Capture the cell that displays the provided text and extract its [X, Y] central coordinate. 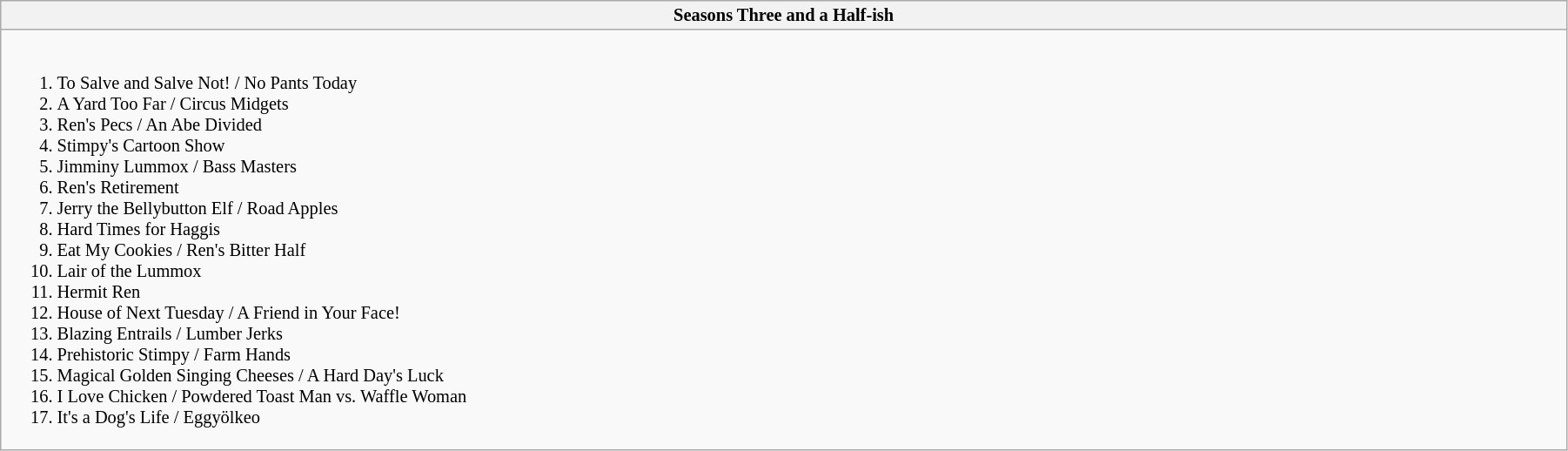
Seasons Three and a Half-ish [784, 15]
